Scan for the cell matching the given text and deliver its [x, y] coordinate at center. 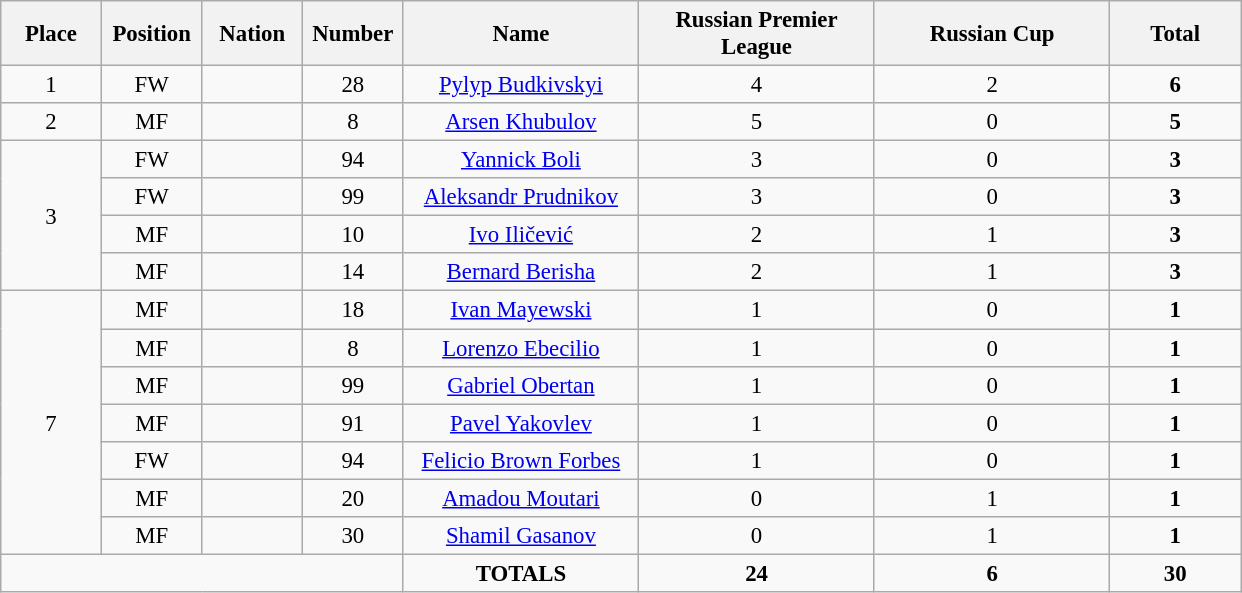
Gabriel Obertan [521, 385]
Number [354, 34]
24 [757, 573]
Ivo Iličević [521, 235]
7 [52, 422]
Position [152, 34]
TOTALS [521, 573]
4 [757, 85]
Total [1176, 34]
Arsen Khubulov [521, 122]
Yannick Boli [521, 160]
28 [354, 85]
91 [354, 423]
18 [354, 310]
Pavel Yakovlev [521, 423]
Bernard Berisha [521, 273]
10 [354, 235]
Lorenzo Ebecilio [521, 348]
14 [354, 273]
Felicio Brown Forbes [521, 460]
Amadou Moutari [521, 498]
Name [521, 34]
20 [354, 498]
Russian Premier League [757, 34]
Pylyp Budkivskyi [521, 85]
Shamil Gasanov [521, 536]
Russian Cup [992, 34]
Nation [252, 34]
Aleksandr Prudnikov [521, 197]
Place [52, 34]
Ivan Mayewski [521, 310]
